Return the [x, y] coordinate for the center point of the cell that contains the specified text.  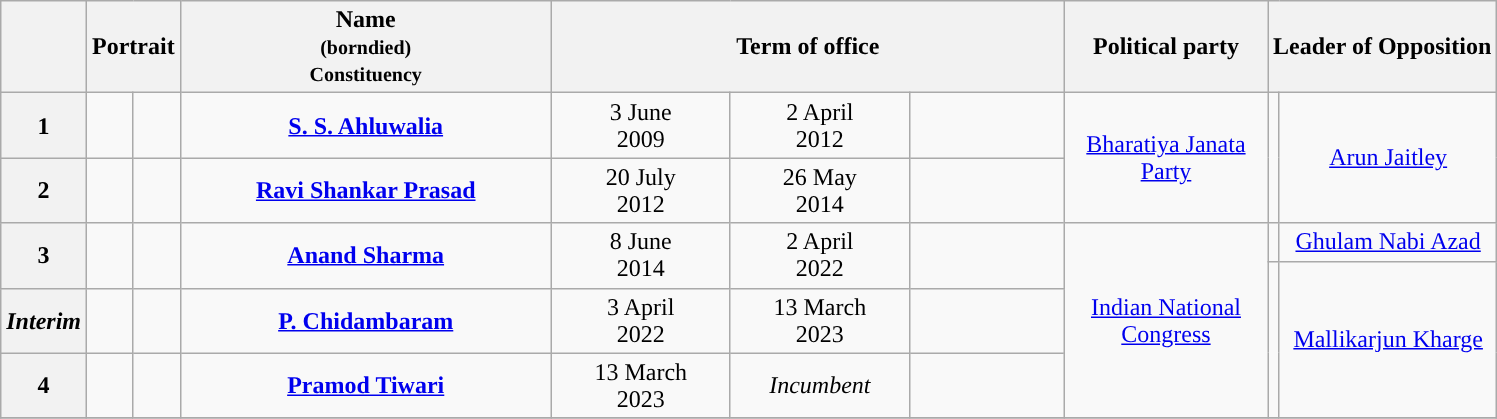
Term of office [808, 47]
Mallikarjun Kharge [1388, 340]
P. Chidambaram [366, 320]
26 May2014 [820, 190]
Ghulam Nabi Azad [1388, 242]
Interim [44, 320]
Portrait [134, 47]
3 [44, 256]
Incumbent [820, 386]
2 April2022 [820, 256]
Name(borndied)Constituency [366, 47]
Leader of Opposition [1382, 47]
20 July2012 [640, 190]
2 April2012 [820, 126]
3 June2009 [640, 126]
Bharatiya Janata Party [1166, 158]
Ravi Shankar Prasad [366, 190]
Indian National Congress [1166, 320]
Anand Sharma [366, 256]
S. S. Ahluwalia [366, 126]
Pramod Tiwari [366, 386]
1 [44, 126]
Political party [1166, 47]
Arun Jaitley [1388, 158]
2 [44, 190]
4 [44, 386]
8 June2014 [640, 256]
3 April2022 [640, 320]
